Capture the cell that displays the provided text and extract its [X, Y] central coordinate. 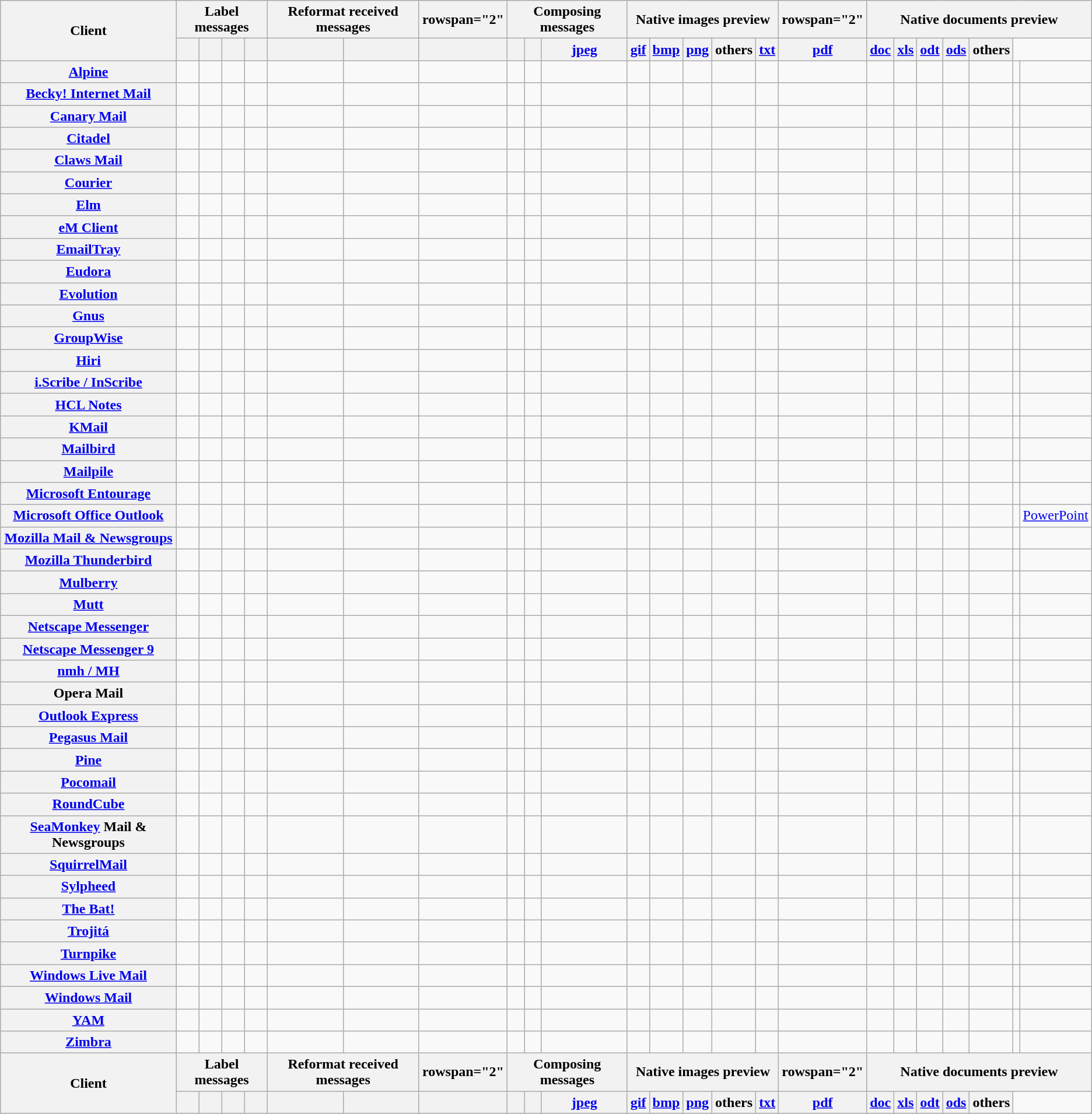
Mailbird [89, 449]
HCL Notes [89, 405]
YAM [89, 1020]
RoundCube [89, 804]
Hiri [89, 360]
Microsoft Office Outlook [89, 516]
Mailpile [89, 471]
Zimbra [89, 1042]
Turnpike [89, 953]
Claws Mail [89, 160]
i.Scribe / InScribe [89, 383]
Opera Mail [89, 693]
Sylpheed [89, 887]
Windows Mail [89, 997]
Mulberry [89, 582]
Courier [89, 183]
KMail [89, 427]
Microsoft Entourage [89, 493]
Netscape Messenger [89, 626]
Alpine [89, 72]
Eudora [89, 271]
Elm [89, 205]
Pine [89, 760]
Pegasus Mail [89, 738]
Becky! Internet Mail [89, 94]
The Bat! [89, 909]
EmailTray [89, 249]
GroupWise [89, 338]
SquirrelMail [89, 864]
Citadel [89, 138]
PowerPoint [1056, 516]
Gnus [89, 316]
Mozilla Thunderbird [89, 560]
nmh / MH [89, 671]
eM Client [89, 227]
Pocomail [89, 782]
Canary Mail [89, 116]
Trojitá [89, 931]
Mutt [89, 604]
Mozilla Mail & Newsgroups [89, 538]
Windows Live Mail [89, 975]
Outlook Express [89, 716]
Netscape Messenger 9 [89, 649]
Evolution [89, 293]
SeaMonkey Mail & Newsgroups [89, 834]
